Pinpoint the cell where the given text exists, returning its [x, y] midpoint coordinate. 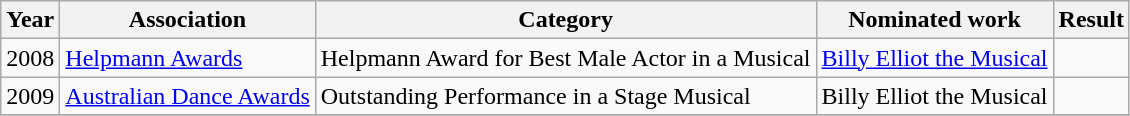
Outstanding Performance in a Stage Musical [566, 96]
Year [30, 20]
Helpmann Award for Best Male Actor in a Musical [566, 58]
Nominated work [934, 20]
Helpmann Awards [188, 58]
Result [1091, 20]
2009 [30, 96]
2008 [30, 58]
Australian Dance Awards [188, 96]
Association [188, 20]
Category [566, 20]
